For the text-containing cell, return its midpoint in [x, y] coordinate format. 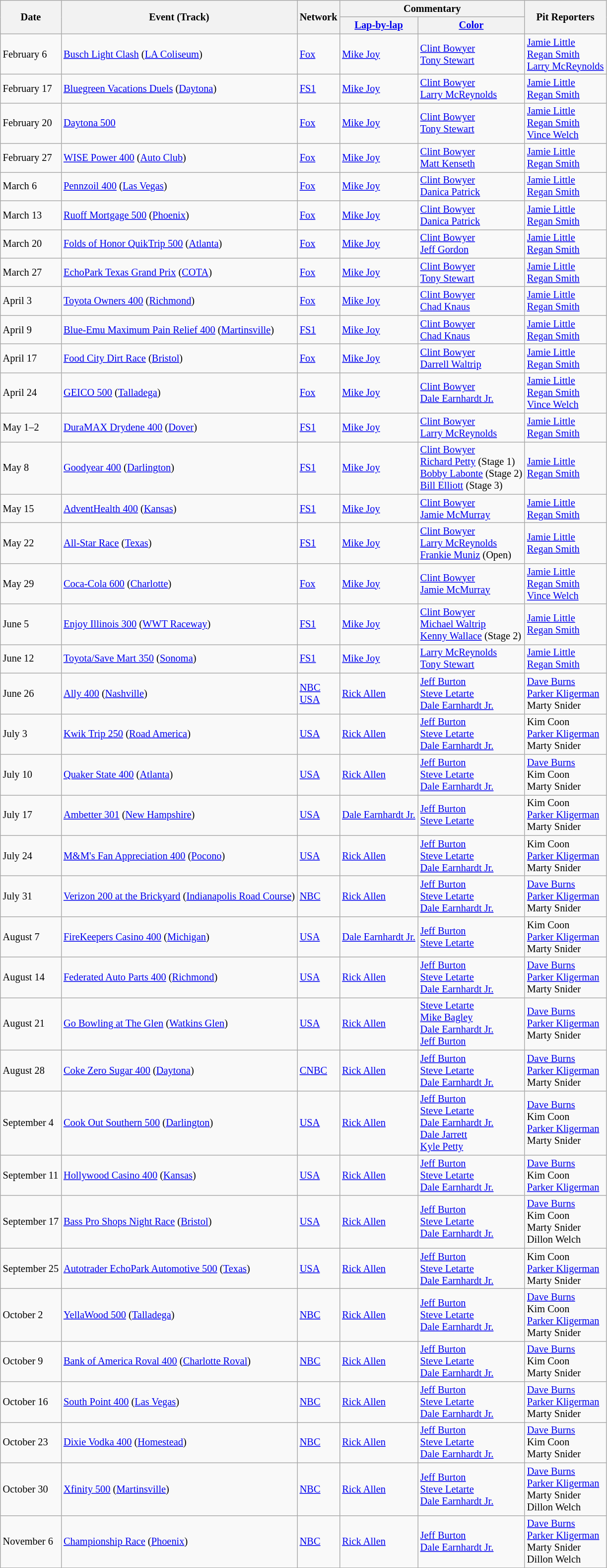
Event (Track) [179, 17]
June 5 [31, 624]
Pit Reporters [565, 17]
Network [319, 17]
May 15 [31, 509]
April 9 [31, 330]
August 28 [31, 1070]
Busch Light Clash (LA Coliseum) [179, 54]
Go Bowling at The Glen (Watkins Glen) [179, 1024]
Clint BowyerMichael WaltripKenny Wallace (Stage 2) [472, 624]
April 3 [31, 301]
AdventHealth 400 (Kansas) [179, 509]
July 17 [31, 815]
September 17 [31, 1222]
August 21 [31, 1024]
Clint BowyerRichard Petty (Stage 1)Bobby Labonte (Stage 2)Bill Elliott (Stage 3) [472, 468]
Ally 400 (Nashville) [179, 693]
CNBC [319, 1070]
May 29 [31, 584]
Food City Dirt Race (Bristol) [179, 358]
GEICO 500 (Talladega) [179, 393]
Date [31, 17]
February 20 [31, 123]
Coke Zero Sugar 400 (Daytona) [179, 1070]
Daytona 500 [179, 123]
South Point 400 (Las Vegas) [179, 1402]
YellaWood 500 (Talladega) [179, 1315]
February 17 [31, 88]
Color [472, 25]
M&M's Fan Appreciation 400 (Pocono) [179, 856]
Autotrader EchoPark Automotive 500 (Texas) [179, 1269]
April 24 [31, 393]
Ruoff Mortgage 500 (Phoenix) [179, 215]
Verizon 200 at the Brickyard (Indianapolis Road Course) [179, 896]
Bluegreen Vacations Duels (Daytona) [179, 88]
FireKeepers Casino 400 (Michigan) [179, 937]
NBCUSA [319, 693]
Dave BurnsKim CoonMarty SniderDillon Welch [565, 1222]
February 27 [31, 158]
Toyota Owners 400 (Richmond) [179, 301]
Championship Race (Phoenix) [179, 1542]
Bass Pro Shops Night Race (Bristol) [179, 1222]
All-Star Race (Texas) [179, 543]
June 26 [31, 693]
March 6 [31, 186]
Dixie Vodka 400 (Homestead) [179, 1442]
November 6 [31, 1542]
September 25 [31, 1269]
June 12 [31, 659]
Pennzoil 400 (Las Vegas) [179, 186]
WISE Power 400 (Auto Club) [179, 158]
October 23 [31, 1442]
October 2 [31, 1315]
September 11 [31, 1175]
Folds of Honor QuikTrip 500 (Atlanta) [179, 244]
March 13 [31, 215]
DuraMAX Drydene 400 (Dover) [179, 428]
Clint BowyerLarry McReynoldsFrankie Muniz (Open) [472, 543]
February 6 [31, 54]
Clint BowyerJeff Gordon [472, 244]
Jeff BurtonSteve LetarteDale Earnhardt Jr.Dale JarrettKyle Petty [472, 1123]
Xfinity 500 (Martinsville) [179, 1489]
August 14 [31, 977]
May 1–2 [31, 428]
Lap-by-lap [378, 25]
October 16 [31, 1402]
Cook Out Southern 500 (Darlington) [179, 1123]
Kwik Trip 250 (Road America) [179, 734]
Enjoy Illinois 300 (WWT Raceway) [179, 624]
Federated Auto Parts 400 (Richmond) [179, 977]
Bank of America Roval 400 (Charlotte Roval) [179, 1361]
July 24 [31, 856]
Dave BurnsKim CoonParker Kligerman [565, 1175]
April 17 [31, 358]
Toyota/Save Mart 350 (Sonoma) [179, 659]
Clint BowyerDale Earnhardt Jr. [472, 393]
July 31 [31, 896]
Ambetter 301 (New Hampshire) [179, 815]
Clint BowyerMatt Kenseth [472, 158]
Jeff BurtonDale Earnhardt Jr. [472, 1542]
October 30 [31, 1489]
May 8 [31, 468]
Coca-Cola 600 (Charlotte) [179, 584]
October 9 [31, 1361]
Clint BowyerDarrell Waltrip [472, 358]
EchoPark Texas Grand Prix (COTA) [179, 272]
August 7 [31, 937]
July 3 [31, 734]
Goodyear 400 (Darlington) [179, 468]
March 20 [31, 244]
May 22 [31, 543]
Larry McReynoldsTony Stewart [472, 659]
Blue-Emu Maximum Pain Relief 400 (Martinsville) [179, 330]
Quaker State 400 (Atlanta) [179, 774]
March 27 [31, 272]
Steve LetarteMike BagleyDale Earnhardt Jr.Jeff Burton [472, 1024]
July 10 [31, 774]
Hollywood Casino 400 (Kansas) [179, 1175]
Commentary [432, 8]
September 4 [31, 1123]
Jamie LittleRegan SmithLarry McReynolds [565, 54]
